Return the (X, Y) coordinate for the center point of the cell that contains the specified text.  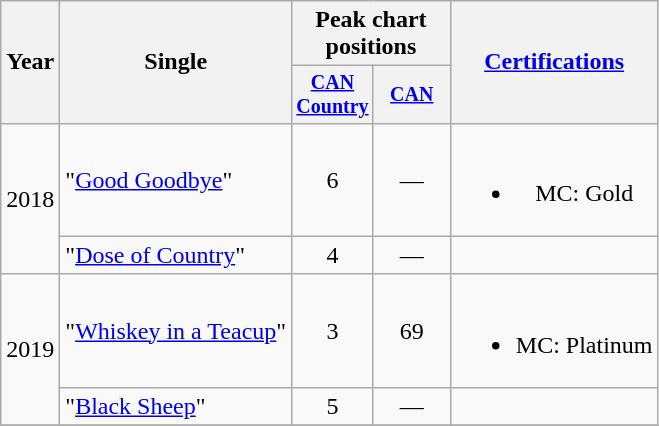
Peak chartpositions (372, 34)
69 (412, 330)
5 (333, 406)
Certifications (554, 62)
4 (333, 255)
3 (333, 330)
6 (333, 180)
Year (30, 62)
2019 (30, 350)
MC: Platinum (554, 330)
CAN Country (333, 94)
MC: Gold (554, 180)
2018 (30, 198)
"Good Goodbye" (176, 180)
"Whiskey in a Teacup" (176, 330)
"Black Sheep" (176, 406)
"Dose of Country" (176, 255)
CAN (412, 94)
Single (176, 62)
